Determine the [x, y] coordinate at the center of the cell enclosing the given text.  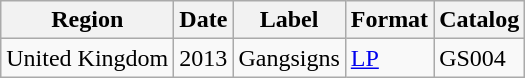
Region [88, 20]
Date [204, 20]
GS004 [480, 58]
Gangsigns [289, 58]
Catalog [480, 20]
United Kingdom [88, 58]
LP [389, 58]
Format [389, 20]
2013 [204, 58]
Label [289, 20]
